Scan for the cell matching the given text and deliver its (x, y) coordinate at center. 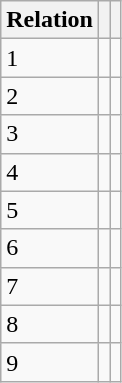
9 (50, 362)
1 (50, 58)
3 (50, 134)
6 (50, 248)
5 (50, 210)
8 (50, 324)
4 (50, 172)
Relation (50, 20)
2 (50, 96)
7 (50, 286)
